Output the [x, y] coordinate of the center of the cell containing the given text.  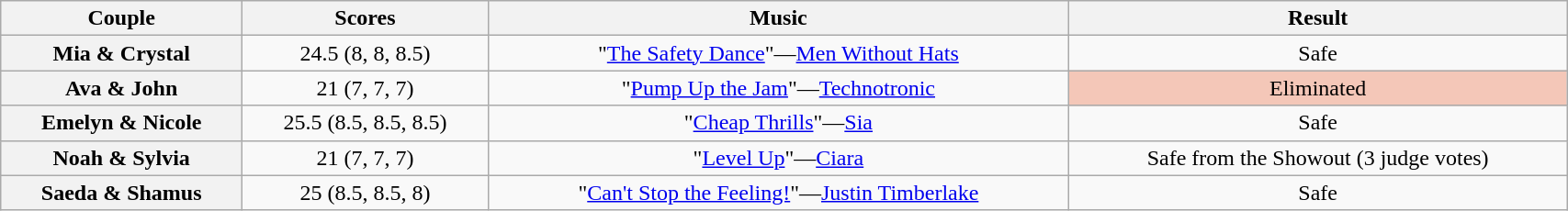
Scores [366, 18]
24.5 (8, 8, 8.5) [366, 53]
Noah & Sylvia [121, 158]
Eliminated [1318, 88]
"Can't Stop the Feeling!"—Justin Timberlake [778, 193]
Ava & John [121, 88]
"The Safety Dance"—Men Without Hats [778, 53]
Couple [121, 18]
"Pump Up the Jam"—Technotronic [778, 88]
Mia & Crystal [121, 53]
Result [1318, 18]
Saeda & Shamus [121, 193]
25 (8.5, 8.5, 8) [366, 193]
Music [778, 18]
25.5 (8.5, 8.5, 8.5) [366, 123]
Safe from the Showout (3 judge votes) [1318, 158]
Emelyn & Nicole [121, 123]
"Level Up"—Ciara [778, 158]
"Cheap Thrills"—Sia [778, 123]
